Return the [x, y] coordinate for the center point of the cell that contains the specified text.  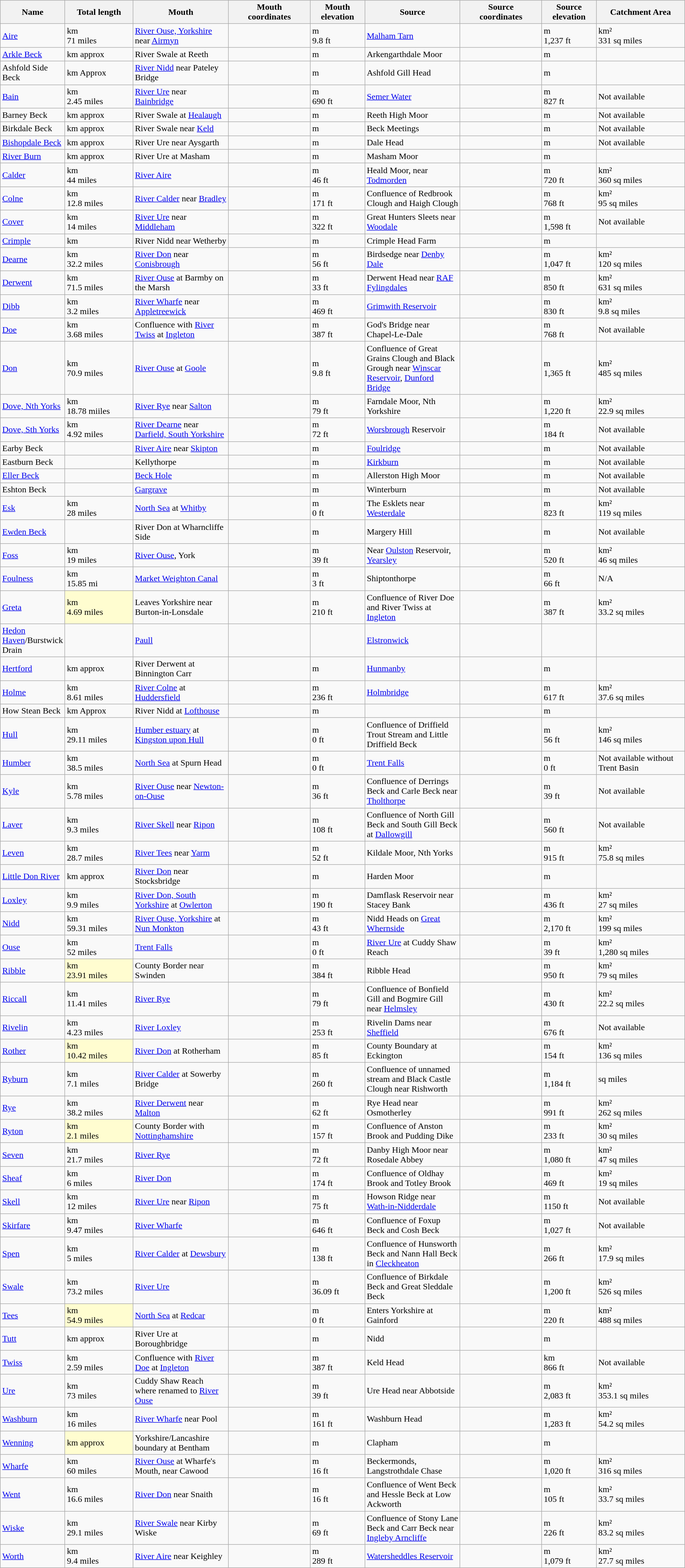
m827 ft [569, 96]
m253 ft [337, 1027]
Worth [33, 1556]
Confluence of Oldhay Brook and Totley Brook [413, 1178]
Crimple [33, 240]
m322 ft [337, 222]
km5 miles [99, 1254]
km38.5 miles [99, 763]
m33 ft [337, 283]
River Don near Stocksbridge [181, 876]
River Swale near Kirby Wiske [181, 1528]
Elstronwick [413, 641]
km9.9 miles [99, 900]
Confluence of Went Beck and Hessle Beck at Low Ackworth [413, 1495]
River Wharfe near Pool [181, 1419]
m1,079 ft [569, 1556]
m646 ft [337, 1225]
Earby Beck [33, 448]
m46 ft [337, 175]
km [99, 240]
Derwent [33, 283]
Total length [99, 12]
River Ure at Cuddy Shaw Reach [413, 947]
Derwent Head near RAF Fylingdales [413, 283]
Ure Head near Abbotside [413, 1391]
Arkengarthdale Moor [413, 54]
Shiptonthorpe [413, 578]
km²83.2 sq miles [640, 1528]
m1,027 ft [569, 1225]
Tutt [33, 1339]
km²262 sq miles [640, 1108]
km29.1 miles [99, 1528]
Hull [33, 734]
km2.59 miles [99, 1362]
m1150 ft [569, 1201]
Malham Tarn [413, 35]
km32.2 miles [99, 260]
km73 miles [99, 1391]
Riccall [33, 999]
River Skell near Ripon [181, 824]
m266 ft [569, 1254]
m384 ft [337, 970]
Little Don River [33, 876]
Holmbridge [413, 693]
Foulridge [413, 448]
km4.92 miles [99, 429]
km5.78 miles [99, 791]
km10.42 miles [99, 1051]
km²37.6 sq miles [640, 693]
Confluence of Birkdale Beck and Great Sleddale Beck [413, 1287]
Beck Hole [181, 476]
Wiske [33, 1528]
Holme [33, 693]
River Ure near Middleham [181, 222]
Ouse [33, 947]
m1,020 ft [569, 1466]
km54.9 miles [99, 1315]
River Ouse, Yorkshire at Nun Monkton [181, 923]
River Aire [181, 175]
Confluence of Anston Brook and Pudding Dike [413, 1131]
Tees [33, 1315]
m171 ft [337, 198]
N/A [640, 578]
m850 ft [569, 283]
River Colne at Huddersfield [181, 693]
Rye Head near Osmotherley [413, 1108]
m676 ft [569, 1027]
Beck Meetings [413, 129]
Loxley [33, 900]
km²136 sq miles [640, 1051]
River Don [181, 1178]
m915 ft [569, 853]
River Ouse at Wharfe's Mouth, near Cawood [181, 1466]
km12.8 miles [99, 198]
River Calder at Dewsbury [181, 1254]
Confluence of Driffield Trout Stream and Little Driffield Beck [413, 734]
km9.4 miles [99, 1556]
Masham Moor [413, 156]
Howson Ridge near Wath-in-Nidderdale [413, 1201]
Confluence of Derrings Beck and Carle Beck near Tholthorpe [413, 791]
Ewden Beck [33, 531]
Dearne [33, 260]
m108 ft [337, 824]
km²316 sq miles [640, 1466]
km²33.2 sq miles [640, 607]
km28.7 miles [99, 853]
km²360 sq miles [640, 175]
Allerston High Moor [413, 476]
Kyle [33, 791]
Source elevation [569, 12]
km28 miles [99, 508]
Ryburn [33, 1079]
Colne [33, 198]
Beckermonds, Langstrothdale Chase [413, 1466]
m1,365 ft [569, 368]
Reeth High Moor [413, 115]
River Aire near Keighley [181, 1556]
God's Bridge near Chapel-Le-Dale [413, 330]
m3 ft [337, 578]
Humber estuary at Kingston upon Hull [181, 734]
km²17.9 sq miles [640, 1254]
River Swale at Healaugh [181, 115]
km59.31 miles [99, 923]
m520 ft [569, 555]
m233 ft [569, 1131]
km²30 sq miles [640, 1131]
Rivelin Dams near Sheffield [413, 1027]
River Don near Snaith [181, 1495]
km²22.2 sq miles [640, 999]
km²353.1 sq miles [640, 1391]
Ribble [33, 970]
Humber [33, 763]
km29.11 miles [99, 734]
m1,220 ft [569, 406]
m260 ft [337, 1079]
Seven [33, 1154]
km²485 sq miles [640, 368]
River Ure [181, 1287]
Confluence of River Doe and River Twiss at Ingleton [413, 607]
River Loxley [181, 1027]
m75 ft [337, 1201]
m690 ft [337, 96]
m36.09 ft [337, 1287]
km²27.7 sq miles [640, 1556]
km3.2 miles [99, 307]
Sheaf [33, 1178]
km9.47 miles [99, 1225]
km19 miles [99, 555]
km3.68 miles [99, 330]
m69 ft [337, 1528]
m184 ft [569, 429]
Yorkshire/Lancashire boundary at Bentham [181, 1442]
km73.2 miles [99, 1287]
Confluence with River Twiss at Ingleton [181, 330]
Source coordinates [501, 12]
Watersheddles Reservoir [413, 1556]
m43 ft [337, 923]
Confluence of Bonfield Gill and Bogmire Gill near Helmsley [413, 999]
km71 miles [99, 35]
m436 ft [569, 900]
Birkdale Beck [33, 129]
Foulness [33, 578]
m161 ft [337, 1419]
County Boundary at Eckington [413, 1051]
River Ure at Boroughbridge [181, 1339]
Kirkburn [413, 462]
Source [413, 12]
km²199 sq miles [640, 923]
River Ure near Bainbridge [181, 96]
Confluence of unnamed stream and Black Castle Clough near Rishworth [413, 1079]
Gargrave [181, 489]
River Calder at Sowerby Bridge [181, 1079]
River Wharfe [181, 1225]
River Don, South Yorkshire at Owlerton [181, 900]
Paull [181, 641]
Confluence with River Doe at Ingleton [181, 1362]
North Sea at Redcar [181, 1315]
Confluence of North Gill Beck and South Gill Beck at Dallowgill [413, 824]
km²9.8 sq miles [640, 307]
River Derwent near Malton [181, 1108]
km38.2 miles [99, 1108]
Mouth coordinates [270, 12]
km²22.9 sq miles [640, 406]
km18.78 miiles [99, 406]
Great Hunters Sleets near Woodale [413, 222]
Cuddy Shaw Reach where renamed to River Ouse [181, 1391]
Name [33, 12]
Eastburn Beck [33, 462]
Swale [33, 1287]
km²54.2 sq miles [640, 1419]
km²1,280 sq miles [640, 947]
Rivelin [33, 1027]
m 66 ft [569, 578]
m560 ft [569, 824]
km²47 sq miles [640, 1154]
km²119 sq miles [640, 508]
Catchment Area [640, 12]
m85 ft [337, 1051]
km71.5 miles [99, 283]
m236 ft [337, 693]
km60 miles [99, 1466]
River Dearne near Darfield, South Yorkshire [181, 429]
km7.1 miles [99, 1079]
How Stean Beck [33, 711]
km²19 sq miles [640, 1178]
km4.69 miles [99, 607]
Eller Beck [33, 476]
River Aire near Skipton [181, 448]
Ribble Head [413, 970]
km16 miles [99, 1419]
Bain [33, 96]
Heald Moor, near Todmorden [413, 175]
River Ure at Masham [181, 156]
Esk [33, 508]
m36 ft [337, 791]
Kildale Moor, Nth Yorks [413, 853]
Aire [33, 35]
North Sea at Spurn Head [181, 763]
km²79 sq miles [640, 970]
Confluence of Redbrook Clough and Haigh Clough [413, 198]
m830 ft [569, 307]
North Sea at Whitby [181, 508]
km52 miles [99, 947]
Went [33, 1495]
m1,237 ft [569, 35]
Twiss [33, 1362]
Eshton Beck [33, 489]
Leaves Yorkshire near Burton-in-Lonsdale [181, 607]
km16.6 miles [99, 1495]
m174 ft [337, 1178]
Mouth [181, 12]
m220 ft [569, 1315]
Cover [33, 222]
Hedon Haven/Burstwick Drain [33, 641]
Skirfare [33, 1225]
River Nidd near Wetherby [181, 240]
Barney Beck [33, 115]
Hunmanby [413, 669]
Doe [33, 330]
km²488 sq miles [640, 1315]
m1,080 ft [569, 1154]
m154 ft [569, 1051]
m105 ft [569, 1495]
Dale Head [413, 142]
m289 ft [337, 1556]
km2.1 miles [99, 1131]
Washburn [33, 1419]
Confluence of Great Grains Clough and Black Grough near Winscar Reservoir, Dunford Bridge [413, 368]
km866 ft [569, 1362]
Farndale Moor, Nth Yorkshire [413, 406]
m2,083 ft [569, 1391]
Nidd Heads on Great Whernside [413, 923]
County Border near Swinden [181, 970]
Hertford [33, 669]
km12 miles [99, 1201]
m1,184 ft [569, 1079]
River Burn [33, 156]
Skell [33, 1201]
m1,283 ft [569, 1419]
River Ure near Aysgarth [181, 142]
km²27 sq miles [640, 900]
Rother [33, 1051]
Ryton [33, 1131]
km²526 sq miles [640, 1287]
River Don at Rotherham [181, 1051]
Bishopdale Beck [33, 142]
km²331 sq miles [640, 35]
Crimple Head Farm [413, 240]
Danby High Moor near Rosedale Abbey [413, 1154]
Confluence of Stony Lane Beck and Carr Beck near Ingleby Arncliffe [413, 1528]
km6 miles [99, 1178]
Don [33, 368]
km70.9 miles [99, 368]
m157 ft [337, 1131]
km44 miles [99, 175]
Dove, Nth Yorks [33, 406]
River Tees near Yarm [181, 853]
Dove, Sth Yorks [33, 429]
Leven [33, 853]
Clapham [413, 1442]
m1,598 ft [569, 222]
km21.7 miles [99, 1154]
m1,047 ft [569, 260]
m138 ft [337, 1254]
km11.41 miles [99, 999]
km²46 sq miles [640, 555]
m62 ft [337, 1108]
River Wharfe near Appletreewick [181, 307]
sq miles [640, 1079]
River Nidd at Lofthouse [181, 711]
River Ouse at Goole [181, 368]
m226 ft [569, 1528]
m991 ft [569, 1108]
km²75.8 sq miles [640, 853]
Birdsedge near Denby Dale [413, 260]
Confluence of Hunsworth Beck and Nann Hall Beck in Cleckheaton [413, 1254]
Worsbrough Reservoir [413, 429]
Laver [33, 824]
m210 ft [337, 607]
The Esklets near Westerdale [413, 508]
Dibb [33, 307]
m430 ft [569, 999]
River Ure near Ripon [181, 1201]
Foss [33, 555]
Arkle Beck [33, 54]
Calder [33, 175]
River Swale at Reeth [181, 54]
m52 ft [337, 853]
River Derwent at Binnington Carr [181, 669]
Mouth elevation [337, 12]
km14 miles [99, 222]
km4.23 miles [99, 1027]
Grimwith Reservoir [413, 307]
Wharfe [33, 1466]
m823 ft [569, 508]
km2.45 miles [99, 96]
Near Oulston Reservoir, Yearsley [413, 555]
River Ouse at Barmby on the Marsh [181, 283]
km²33.7 sq miles [640, 1495]
Semer Water [413, 96]
m720 ft [569, 175]
River Don near Conisbrough [181, 260]
km²95 sq miles [640, 198]
River Calder near Bradley [181, 198]
Rye [33, 1108]
Not available without Trent Basin [640, 763]
Market Weighton Canal [181, 578]
Ashfold Side Beck [33, 73]
Winterburn [413, 489]
km23.91 miles [99, 970]
m190 ft [337, 900]
River Ouse near Newton-on-Ouse [181, 791]
River Ouse, York [181, 555]
River Ouse, Yorkshire near Airmyn [181, 35]
River Swale near Keld [181, 129]
Ure [33, 1391]
m617 ft [569, 693]
River Don at Wharncliffe Side [181, 531]
km8.61 miles [99, 693]
m1,200 ft [569, 1287]
Spen [33, 1254]
Keld Head [413, 1362]
Greta [33, 607]
km²120 sq miles [640, 260]
m2,170 ft [569, 923]
Washburn Head [413, 1419]
Margery Hill [413, 531]
Harden Moor [413, 876]
Wenning [33, 1442]
km9.3 miles [99, 824]
County Border with Nottinghamshire [181, 1131]
Damflask Reservoir near Stacey Bank [413, 900]
Enters Yorkshire at Gainford [413, 1315]
Ashfold Gill Head [413, 73]
km²146 sq miles [640, 734]
River Rye near Salton [181, 406]
Kellythorpe [181, 462]
Confluence of Foxup Beck and Cosh Beck [413, 1225]
River Nidd near Pateley Bridge [181, 73]
km15.85 mi [99, 578]
km²631 sq miles [640, 283]
m950 ft [569, 970]
